Identify which cell holds the provided text, then report its [X, Y] central coordinate. 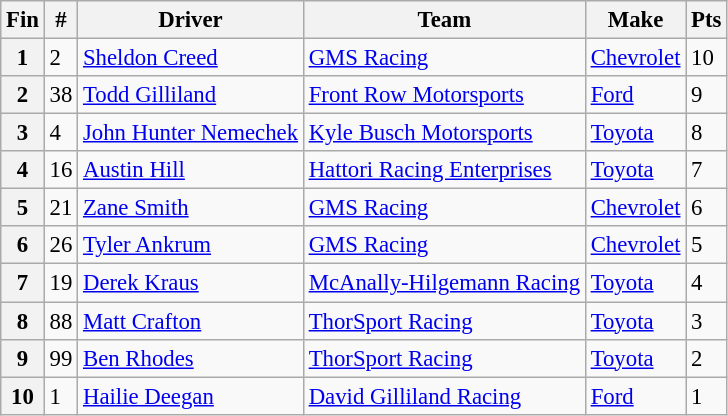
38 [60, 95]
99 [60, 358]
David Gilliland Racing [444, 396]
Matt Crafton [191, 321]
Team [444, 20]
Hattori Racing Enterprises [444, 170]
88 [60, 321]
19 [60, 283]
Todd Gilliland [191, 95]
John Hunter Nemechek [191, 133]
Pts [706, 20]
Ben Rhodes [191, 358]
Derek Kraus [191, 283]
Sheldon Creed [191, 58]
Hailie Deegan [191, 396]
21 [60, 208]
Tyler Ankrum [191, 245]
Driver [191, 20]
Kyle Busch Motorsports [444, 133]
16 [60, 170]
Austin Hill [191, 170]
Fin [23, 20]
26 [60, 245]
# [60, 20]
Make [635, 20]
Front Row Motorsports [444, 95]
Zane Smith [191, 208]
McAnally-Hilgemann Racing [444, 283]
